From the cell containing the given text, extract its center point as [x, y] coordinate. 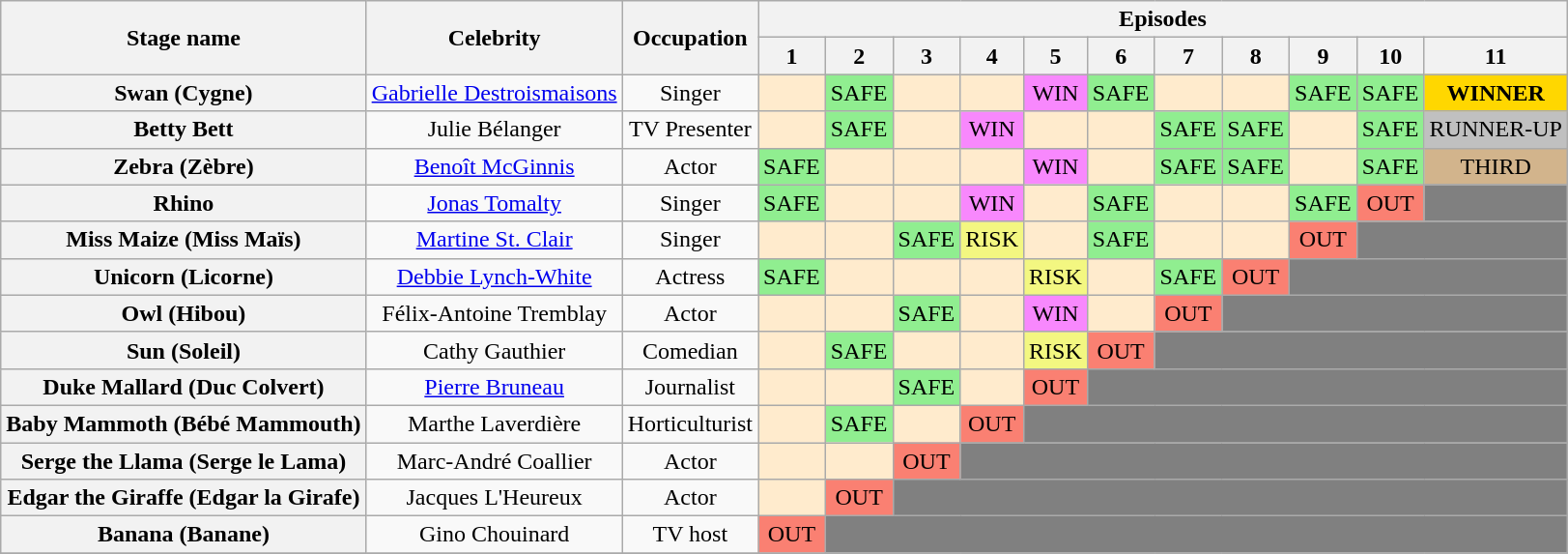
Swan (Cygne) [184, 93]
Owl (Hibou) [184, 313]
RUNNER-UP [1496, 130]
Rhino [184, 203]
Martine St. Clair [495, 240]
WINNER [1496, 93]
Journalist [690, 387]
Betty Bett [184, 130]
TV Presenter [690, 130]
8 [1256, 56]
3 [927, 56]
Pierre Bruneau [495, 387]
Debbie Lynch-White [495, 277]
Episodes [1163, 19]
10 [1390, 56]
Marthe Laverdière [495, 423]
TV host [690, 535]
Celebrity [495, 38]
7 [1188, 56]
4 [992, 56]
Marc-André Coallier [495, 461]
Jacques L'Heureux [495, 498]
Unicorn (Licorne) [184, 277]
Baby Mammoth (Bébé Mammouth) [184, 423]
1 [792, 56]
Gino Chouinard [495, 535]
Edgar the Giraffe (Edgar la Girafe) [184, 498]
Miss Maize (Miss Maïs) [184, 240]
Serge the Llama (Serge le Lama) [184, 461]
5 [1056, 56]
Gabrielle Destroismaisons [495, 93]
Horticulturist [690, 423]
9 [1324, 56]
Zebra (Zèbre) [184, 166]
11 [1496, 56]
Félix-Antoine Tremblay [495, 313]
Jonas Tomalty [495, 203]
Occupation [690, 38]
6 [1121, 56]
Julie Bélanger [495, 130]
Cathy Gauthier [495, 350]
Sun (Soleil) [184, 350]
THIRD [1496, 166]
Banana (Banane) [184, 535]
Benoît McGinnis [495, 166]
2 [859, 56]
Duke Mallard (Duc Colvert) [184, 387]
Comedian [690, 350]
Actress [690, 277]
Stage name [184, 38]
